Capture the cell that displays the provided text and extract its [X, Y] central coordinate. 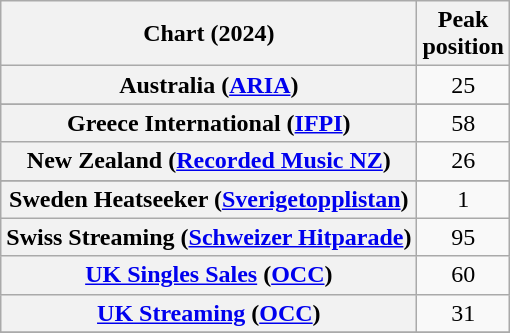
60 [463, 275]
58 [463, 123]
31 [463, 313]
Chart (2024) [209, 34]
95 [463, 237]
UK Streaming (OCC) [209, 313]
Greece International (IFPI) [209, 123]
25 [463, 85]
New Zealand (Recorded Music NZ) [209, 161]
Sweden Heatseeker (Sverigetopplistan) [209, 199]
Peakposition [463, 34]
Australia (ARIA) [209, 85]
26 [463, 161]
1 [463, 199]
Swiss Streaming (Schweizer Hitparade) [209, 237]
UK Singles Sales (OCC) [209, 275]
